Extract the (X, Y) coordinate from the center of the cell holding the provided text.  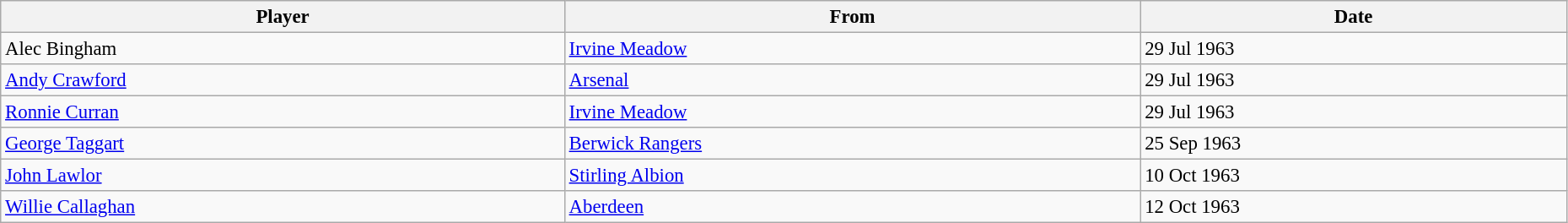
Berwick Rangers (852, 144)
John Lawlor (283, 176)
Andy Crawford (283, 80)
Date (1353, 17)
Aberdeen (852, 207)
12 Oct 1963 (1353, 207)
Willie Callaghan (283, 207)
George Taggart (283, 144)
From (852, 17)
Ronnie Curran (283, 112)
Arsenal (852, 80)
25 Sep 1963 (1353, 144)
Stirling Albion (852, 176)
Alec Bingham (283, 49)
10 Oct 1963 (1353, 176)
Player (283, 17)
